Return the (X, Y) coordinate for the center point of the cell that contains the specified text.  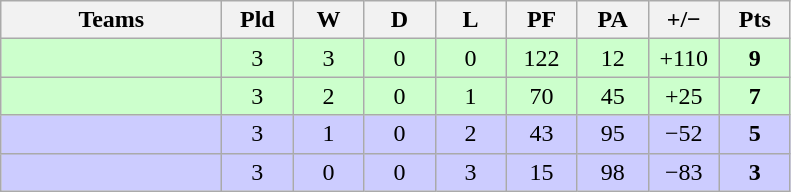
45 (612, 96)
D (400, 20)
98 (612, 172)
9 (754, 58)
15 (542, 172)
70 (542, 96)
43 (542, 134)
+110 (684, 58)
PF (542, 20)
Pld (258, 20)
PA (612, 20)
−83 (684, 172)
7 (754, 96)
122 (542, 58)
L (470, 20)
12 (612, 58)
+/− (684, 20)
+25 (684, 96)
−52 (684, 134)
95 (612, 134)
W (328, 20)
Teams (112, 20)
Pts (754, 20)
5 (754, 134)
